Return [x, y] of the center of cell containing provided text 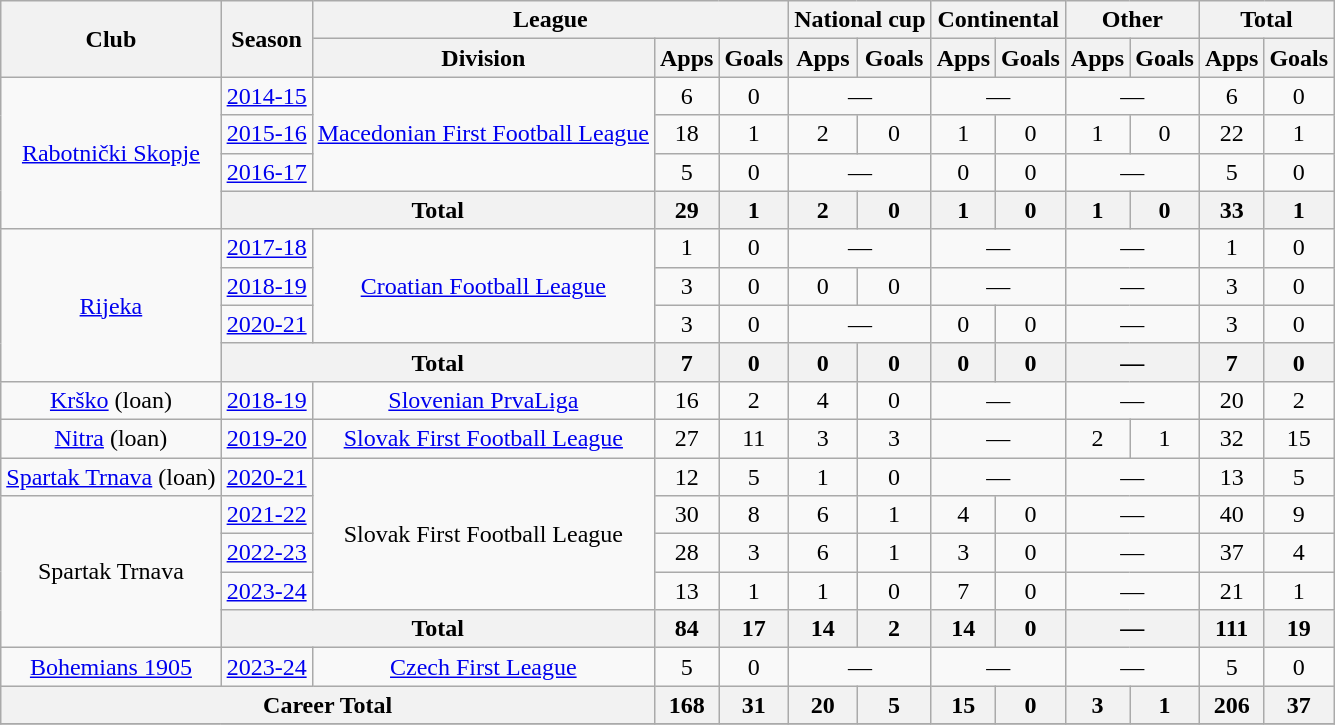
9 [1299, 515]
Rijeka [111, 305]
31 [754, 705]
Czech First League [483, 667]
18 [686, 134]
29 [686, 210]
Croatian Football League [483, 286]
2016-17 [266, 172]
21 [1231, 591]
28 [686, 553]
2017-18 [266, 248]
Other [1132, 20]
33 [1231, 210]
Bohemians 1905 [111, 667]
Slovenian PrvaLiga [483, 400]
2019-20 [266, 438]
27 [686, 438]
111 [1231, 629]
12 [686, 477]
Spartak Trnava [111, 572]
17 [754, 629]
84 [686, 629]
2014-15 [266, 96]
Club [111, 39]
Season [266, 39]
168 [686, 705]
2015-16 [266, 134]
8 [754, 515]
32 [1231, 438]
16 [686, 400]
19 [1299, 629]
Career Total [328, 705]
2022-23 [266, 553]
Continental [998, 20]
30 [686, 515]
206 [1231, 705]
Macedonian First Football League [483, 134]
Krško (loan) [111, 400]
Spartak Trnava (loan) [111, 477]
2021-22 [266, 515]
League [550, 20]
Rabotnički Skopje [111, 153]
Nitra (loan) [111, 438]
11 [754, 438]
National cup [860, 20]
22 [1231, 134]
40 [1231, 515]
Division [483, 58]
